Return [X, Y] of the center of cell containing provided text 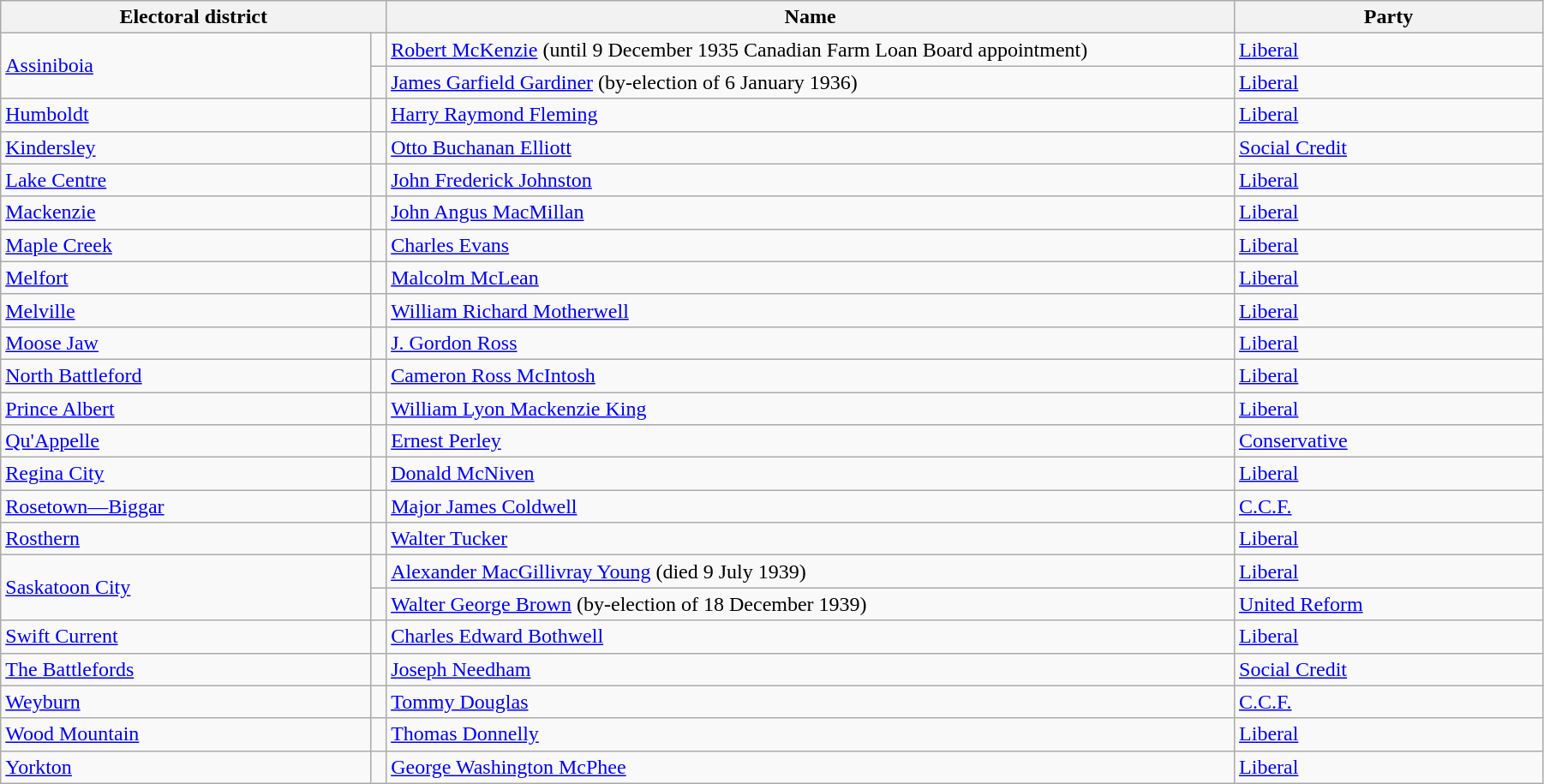
Harry Raymond Fleming [811, 115]
Rosthern [186, 539]
Cameron Ross McIntosh [811, 375]
Charles Evans [811, 245]
Ernest Perley [811, 441]
William Richard Motherwell [811, 310]
Donald McNiven [811, 474]
Saskatoon City [186, 588]
Charles Edward Bothwell [811, 637]
Major James Coldwell [811, 506]
North Battleford [186, 375]
Humboldt [186, 115]
Lake Centre [186, 180]
Moose Jaw [186, 343]
Prince Albert [186, 409]
Walter George Brown (by-election of 18 December 1939) [811, 604]
Kindersley [186, 147]
Weyburn [186, 702]
John Frederick Johnston [811, 180]
Rosetown—Biggar [186, 506]
James Garfield Gardiner (by-election of 6 January 1936) [811, 82]
Conservative [1389, 441]
Melville [186, 310]
Name [811, 17]
John Angus MacMillan [811, 212]
The Battlefords [186, 669]
Malcolm McLean [811, 278]
Wood Mountain [186, 734]
Otto Buchanan Elliott [811, 147]
Thomas Donnelly [811, 734]
Electoral district [194, 17]
Regina City [186, 474]
Robert McKenzie (until 9 December 1935 Canadian Farm Loan Board appointment) [811, 50]
Swift Current [186, 637]
William Lyon Mackenzie King [811, 409]
Yorkton [186, 767]
Party [1389, 17]
United Reform [1389, 604]
Qu'Appelle [186, 441]
Walter Tucker [811, 539]
Melfort [186, 278]
Tommy Douglas [811, 702]
Assiniboia [186, 66]
Joseph Needham [811, 669]
George Washington McPhee [811, 767]
J. Gordon Ross [811, 343]
Mackenzie [186, 212]
Alexander MacGillivray Young (died 9 July 1939) [811, 572]
Maple Creek [186, 245]
